Extract the [X, Y] coordinate from the center of the cell holding the provided text.  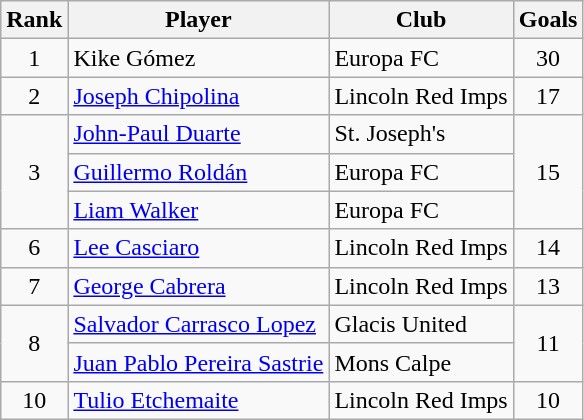
Salvador Carrasco Lopez [198, 324]
1 [34, 58]
Liam Walker [198, 210]
7 [34, 286]
3 [34, 172]
John-Paul Duarte [198, 134]
Juan Pablo Pereira Sastrie [198, 362]
St. Joseph's [421, 134]
Mons Calpe [421, 362]
Club [421, 20]
13 [548, 286]
15 [548, 172]
George Cabrera [198, 286]
6 [34, 248]
Joseph Chipolina [198, 96]
11 [548, 343]
Glacis United [421, 324]
30 [548, 58]
14 [548, 248]
Lee Casciaro [198, 248]
Goals [548, 20]
2 [34, 96]
Guillermo Roldán [198, 172]
17 [548, 96]
Kike Gómez [198, 58]
Rank [34, 20]
Player [198, 20]
8 [34, 343]
Tulio Etchemaite [198, 400]
